From the cell containing the given text, extract its center point as (X, Y) coordinate. 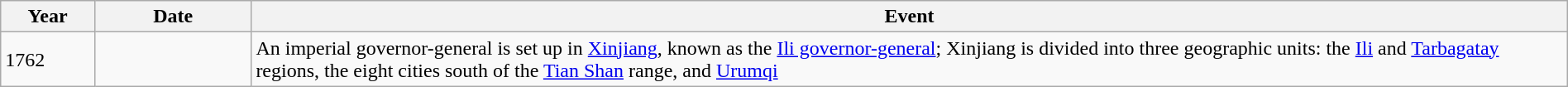
Year (48, 17)
Date (172, 17)
1762 (48, 60)
Event (910, 17)
